Search for the cell housing the specified text and yield its [x, y] center coordinate. 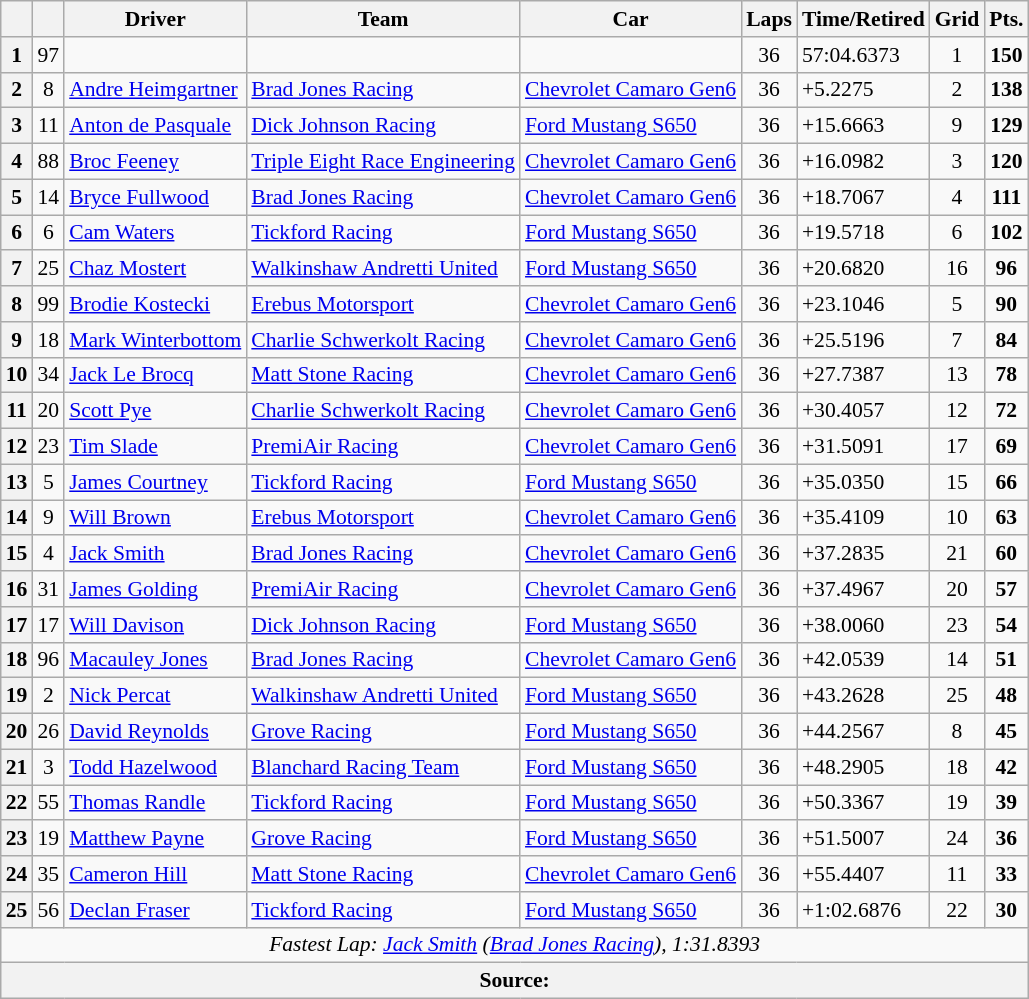
129 [1006, 126]
Team [383, 19]
57:04.6373 [864, 55]
+51.5007 [864, 839]
Brodie Kostecki [155, 304]
Broc Feeney [155, 162]
Anton de Pasquale [155, 126]
+35.0350 [864, 482]
72 [1006, 411]
Time/Retired [864, 19]
Thomas Randle [155, 803]
Declan Fraser [155, 910]
57 [1006, 589]
56 [48, 910]
Cam Waters [155, 233]
Fastest Lap: Jack Smith (Brad Jones Racing), 1:31.8393 [515, 945]
+25.5196 [864, 340]
69 [1006, 447]
+31.5091 [864, 447]
+30.4057 [864, 411]
60 [1006, 554]
138 [1006, 90]
Triple Eight Race Engineering [383, 162]
James Golding [155, 589]
42 [1006, 767]
55 [48, 803]
Laps [769, 19]
Chaz Mostert [155, 269]
+37.2835 [864, 554]
+48.2905 [864, 767]
120 [1006, 162]
34 [48, 375]
Bryce Fullwood [155, 197]
+18.7067 [864, 197]
51 [1006, 660]
+27.7387 [864, 375]
Jack Le Brocq [155, 375]
Car [630, 19]
90 [1006, 304]
Scott Pye [155, 411]
97 [48, 55]
+38.0060 [864, 625]
+42.0539 [864, 660]
+15.6663 [864, 126]
66 [1006, 482]
Cameron Hill [155, 874]
+50.3367 [864, 803]
Driver [155, 19]
Mark Winterbottom [155, 340]
150 [1006, 55]
111 [1006, 197]
+20.6820 [864, 269]
88 [48, 162]
Grid [958, 19]
+5.2275 [864, 90]
Will Brown [155, 518]
Blanchard Racing Team [383, 767]
30 [1006, 910]
Will Davison [155, 625]
+19.5718 [864, 233]
+23.1046 [864, 304]
99 [48, 304]
63 [1006, 518]
54 [1006, 625]
26 [48, 732]
Jack Smith [155, 554]
Tim Slade [155, 447]
33 [1006, 874]
+37.4967 [864, 589]
78 [1006, 375]
Todd Hazelwood [155, 767]
+1:02.6876 [864, 910]
Pts. [1006, 19]
+16.0982 [864, 162]
102 [1006, 233]
Macauley Jones [155, 660]
Matthew Payne [155, 839]
David Reynolds [155, 732]
+44.2567 [864, 732]
39 [1006, 803]
James Courtney [155, 482]
84 [1006, 340]
Andre Heimgartner [155, 90]
35 [48, 874]
Source: [515, 981]
31 [48, 589]
45 [1006, 732]
+55.4407 [864, 874]
+35.4109 [864, 518]
Nick Percat [155, 696]
48 [1006, 696]
+43.2628 [864, 696]
